Capture the cell that displays the provided text and extract its [X, Y] central coordinate. 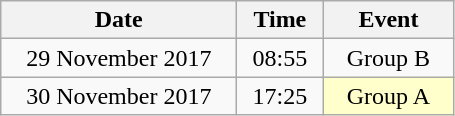
Date [119, 20]
Group B [388, 58]
17:25 [280, 96]
29 November 2017 [119, 58]
Event [388, 20]
Group A [388, 96]
Time [280, 20]
08:55 [280, 58]
30 November 2017 [119, 96]
